Extract the (X, Y) coordinate from the center of the cell holding the provided text.  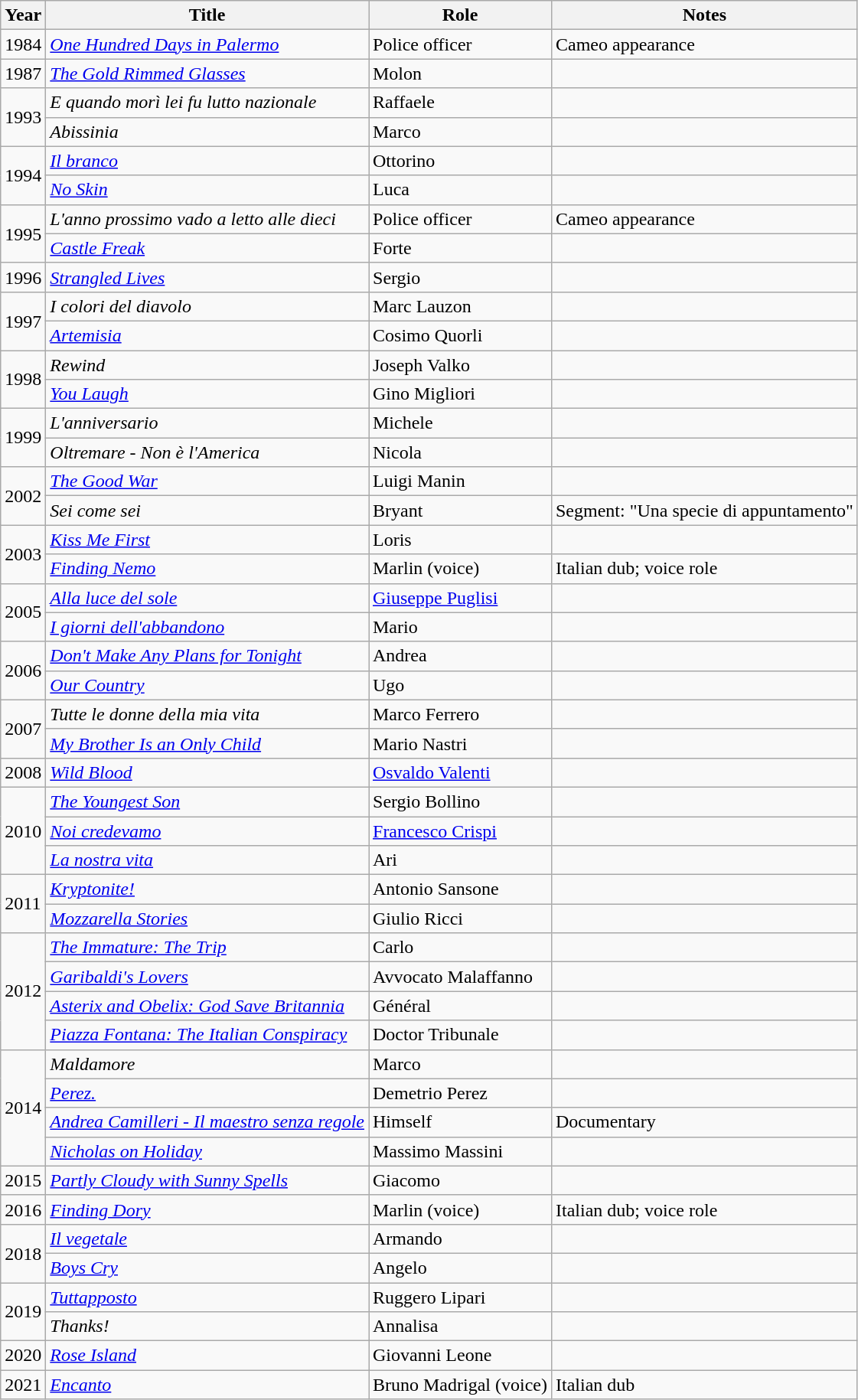
Marc Lauzon (461, 306)
1984 (23, 44)
Demetrio Perez (461, 1093)
Thanks! (207, 1327)
Year (23, 15)
1996 (23, 277)
2019 (23, 1312)
Michele (461, 423)
Ugo (461, 685)
One Hundred Days in Palermo (207, 44)
Il vegetale (207, 1238)
Mozzarella Stories (207, 919)
You Laugh (207, 394)
Oltremare - Non è l'America (207, 452)
Nicola (461, 452)
Finding Dory (207, 1209)
Title (207, 15)
Sei come sei (207, 511)
Strangled Lives (207, 277)
Armando (461, 1238)
Général (461, 1006)
Castle Freak (207, 248)
2020 (23, 1356)
I giorni dell'abbandono (207, 627)
Annalisa (461, 1327)
Partly Cloudy with Sunny Spells (207, 1180)
2021 (23, 1385)
Ottorino (461, 161)
Wild Blood (207, 772)
Doctor Tribunale (461, 1035)
Giuseppe Puglisi (461, 598)
2011 (23, 904)
The Youngest Son (207, 801)
Garibaldi's Lovers (207, 977)
Bruno Madrigal (voice) (461, 1385)
2012 (23, 991)
Giulio Ricci (461, 919)
Marco Ferrero (461, 714)
Kryptonite! (207, 889)
1998 (23, 380)
2005 (23, 612)
2006 (23, 671)
Il branco (207, 161)
L'anniversario (207, 423)
1997 (23, 321)
Avvocato Malaffanno (461, 977)
Piazza Fontana: The Italian Conspiracy (207, 1035)
Artemisia (207, 335)
My Brother Is an Only Child (207, 743)
Raffaele (461, 103)
2008 (23, 772)
Molon (461, 73)
Notes (704, 15)
Giacomo (461, 1180)
Perez. (207, 1093)
Sergio (461, 277)
Documentary (704, 1122)
La nostra vita (207, 860)
2015 (23, 1180)
Antonio Sansone (461, 889)
Luigi Manin (461, 481)
2003 (23, 554)
2014 (23, 1108)
1994 (23, 175)
Giovanni Leone (461, 1356)
Carlo (461, 948)
Rewind (207, 365)
2010 (23, 831)
Maldamore (207, 1064)
Boys Cry (207, 1268)
2007 (23, 729)
2016 (23, 1209)
Ruggero Lipari (461, 1297)
Finding Nemo (207, 569)
Don't Make Any Plans for Tonight (207, 656)
The Good War (207, 481)
1995 (23, 233)
I colori del diavolo (207, 306)
Mario (461, 627)
E quando morì lei fu lutto nazionale (207, 103)
Tuttapposto (207, 1297)
No Skin (207, 190)
Osvaldo Valenti (461, 772)
L'anno prossimo vado a letto alle dieci (207, 219)
1993 (23, 117)
Nicholas on Holiday (207, 1151)
Mario Nastri (461, 743)
Forte (461, 248)
The Immature: The Trip (207, 948)
Role (461, 15)
Tutte le donne della mia vita (207, 714)
1987 (23, 73)
Noi credevamo (207, 831)
Angelo (461, 1268)
Kiss Me First (207, 540)
Francesco Crispi (461, 831)
Massimo Massini (461, 1151)
Asterix and Obelix: God Save Britannia (207, 1006)
1999 (23, 438)
Luca (461, 190)
Encanto (207, 1385)
Joseph Valko (461, 365)
2018 (23, 1253)
Ari (461, 860)
Sergio Bollino (461, 801)
Andrea Camilleri - Il maestro senza regole (207, 1122)
Cosimo Quorli (461, 335)
Gino Migliori (461, 394)
Rose Island (207, 1356)
Our Country (207, 685)
Andrea (461, 656)
Bryant (461, 511)
Alla luce del sole (207, 598)
Segment: "Una specie di appuntamento" (704, 511)
Himself (461, 1122)
Loris (461, 540)
Italian dub (704, 1385)
The Gold Rimmed Glasses (207, 73)
2002 (23, 496)
Abissinia (207, 132)
